Search for the cell housing the specified text and yield its [x, y] center coordinate. 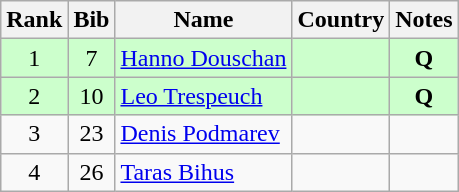
Notes [424, 20]
Rank [34, 20]
1 [34, 58]
Leo Trespeuch [204, 96]
Taras Bihus [204, 172]
3 [34, 134]
10 [92, 96]
7 [92, 58]
2 [34, 96]
Bib [92, 20]
23 [92, 134]
26 [92, 172]
Country [341, 20]
4 [34, 172]
Denis Podmarev [204, 134]
Hanno Douschan [204, 58]
Name [204, 20]
